Pinpoint the cell where the given text exists, returning its (X, Y) midpoint coordinate. 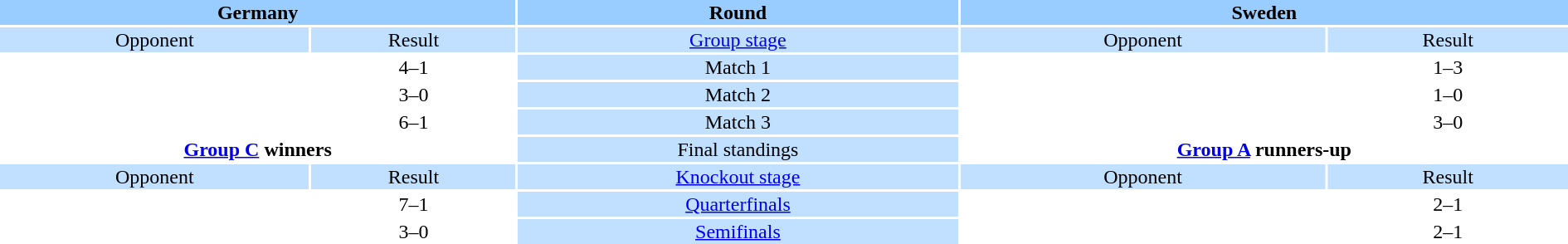
7–1 (414, 204)
Group stage (738, 40)
Sweden (1264, 12)
Group A runners-up (1264, 149)
Semifinals (738, 232)
6–1 (414, 122)
Final standings (738, 149)
1–0 (1448, 95)
Match 3 (738, 122)
Group C winners (257, 149)
Round (738, 12)
Match 1 (738, 67)
Match 2 (738, 95)
1–3 (1448, 67)
Germany (257, 12)
Knockout stage (738, 177)
4–1 (414, 67)
Quarterfinals (738, 204)
